Provide the (x, y) coordinate of the cell's center where the given text is located.  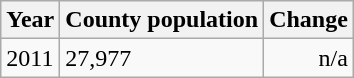
27,977 (162, 58)
n/a (309, 58)
Year (30, 20)
2011 (30, 58)
County population (162, 20)
Change (309, 20)
